Locate the cell with the specified text and output its [x, y] center coordinate. 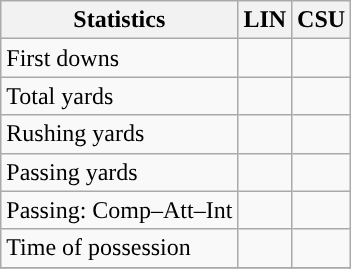
Passing: Comp–Att–Int [120, 210]
Time of possession [120, 248]
First downs [120, 58]
Rushing yards [120, 134]
Passing yards [120, 172]
Total yards [120, 96]
CSU [322, 20]
Statistics [120, 20]
LIN [265, 20]
